Locate the cell with the specified text and output its [X, Y] center coordinate. 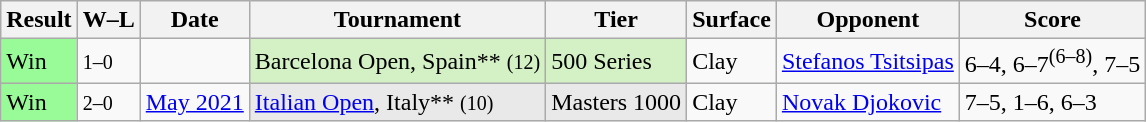
Tier [616, 20]
Opponent [868, 20]
May 2021 [194, 102]
W–L [108, 20]
7–5, 1–6, 6–3 [1052, 102]
Italian Open, Italy** (10) [397, 102]
Tournament [397, 20]
1–0 [108, 62]
500 Series [616, 62]
6–4, 6–7(6–8), 7–5 [1052, 62]
Result [39, 20]
Novak Djokovic [868, 102]
Stefanos Tsitsipas [868, 62]
Surface [732, 20]
2–0 [108, 102]
Score [1052, 20]
Date [194, 20]
Barcelona Open, Spain** (12) [397, 62]
Masters 1000 [616, 102]
